Return the [X, Y] coordinate for the center point of the cell that contains the specified text.  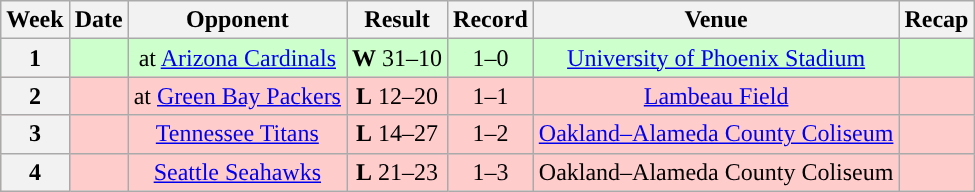
at Arizona Cardinals [237, 58]
Result [396, 20]
Week [35, 20]
1–0 [491, 58]
L 14–27 [396, 134]
1–1 [491, 96]
Record [491, 20]
4 [35, 172]
Date [98, 20]
2 [35, 96]
Venue [716, 20]
Lambeau Field [716, 96]
1 [35, 58]
Tennessee Titans [237, 134]
at Green Bay Packers [237, 96]
1–3 [491, 172]
3 [35, 134]
1–2 [491, 134]
Opponent [237, 20]
W 31–10 [396, 58]
L 12–20 [396, 96]
University of Phoenix Stadium [716, 58]
Recap [936, 20]
L 21–23 [396, 172]
Seattle Seahawks [237, 172]
